For the text-containing cell, return its midpoint in [X, Y] coordinate format. 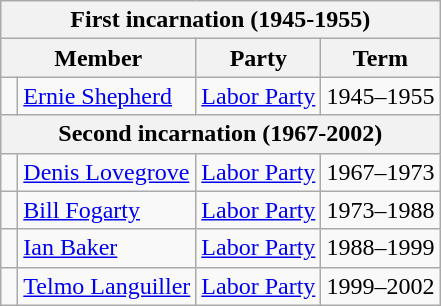
Member [98, 58]
Term [380, 58]
Party [258, 58]
Bill Fogarty [107, 210]
1988–1999 [380, 248]
Denis Lovegrove [107, 172]
First incarnation (1945-1955) [220, 20]
Ian Baker [107, 248]
1999–2002 [380, 286]
1945–1955 [380, 96]
Telmo Languiller [107, 286]
Ernie Shepherd [107, 96]
Second incarnation (1967-2002) [220, 134]
1967–1973 [380, 172]
1973–1988 [380, 210]
